Return the (X, Y) coordinate for the center point of the cell that contains the specified text.  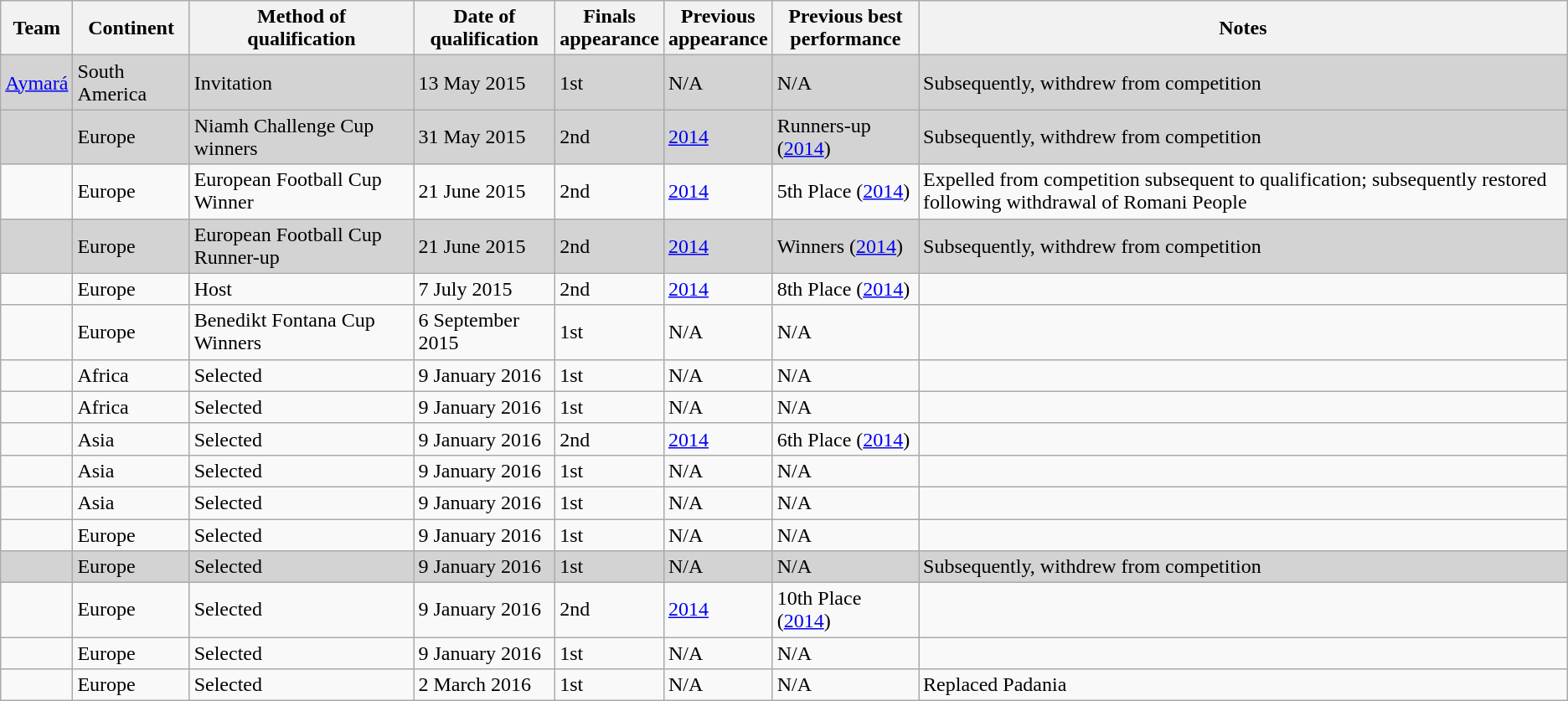
South America (131, 82)
Runners-up (2014) (845, 137)
Host (302, 289)
Winners (2014) (845, 246)
Expelled from competition subsequent to qualification; subsequently restored following withdrawal of Romani People (1243, 191)
Aymará (37, 82)
Team (37, 28)
5th Place (2014) (845, 191)
Benedikt Fontana Cup Winners (302, 332)
10th Place (2014) (845, 610)
Date ofqualification (484, 28)
31 May 2015 (484, 137)
Previous bestperformance (845, 28)
Finalsappearance (610, 28)
8th Place (2014) (845, 289)
European Football Cup Winner (302, 191)
Continent (131, 28)
Method ofqualification (302, 28)
Notes (1243, 28)
Replaced Padania (1243, 685)
7 July 2015 (484, 289)
Previousappearance (718, 28)
Invitation (302, 82)
2 March 2016 (484, 685)
European Football Cup Runner-up (302, 246)
6 September 2015 (484, 332)
6th Place (2014) (845, 439)
Niamh Challenge Cup winners (302, 137)
13 May 2015 (484, 82)
